Capture the cell that displays the provided text and extract its (X, Y) central coordinate. 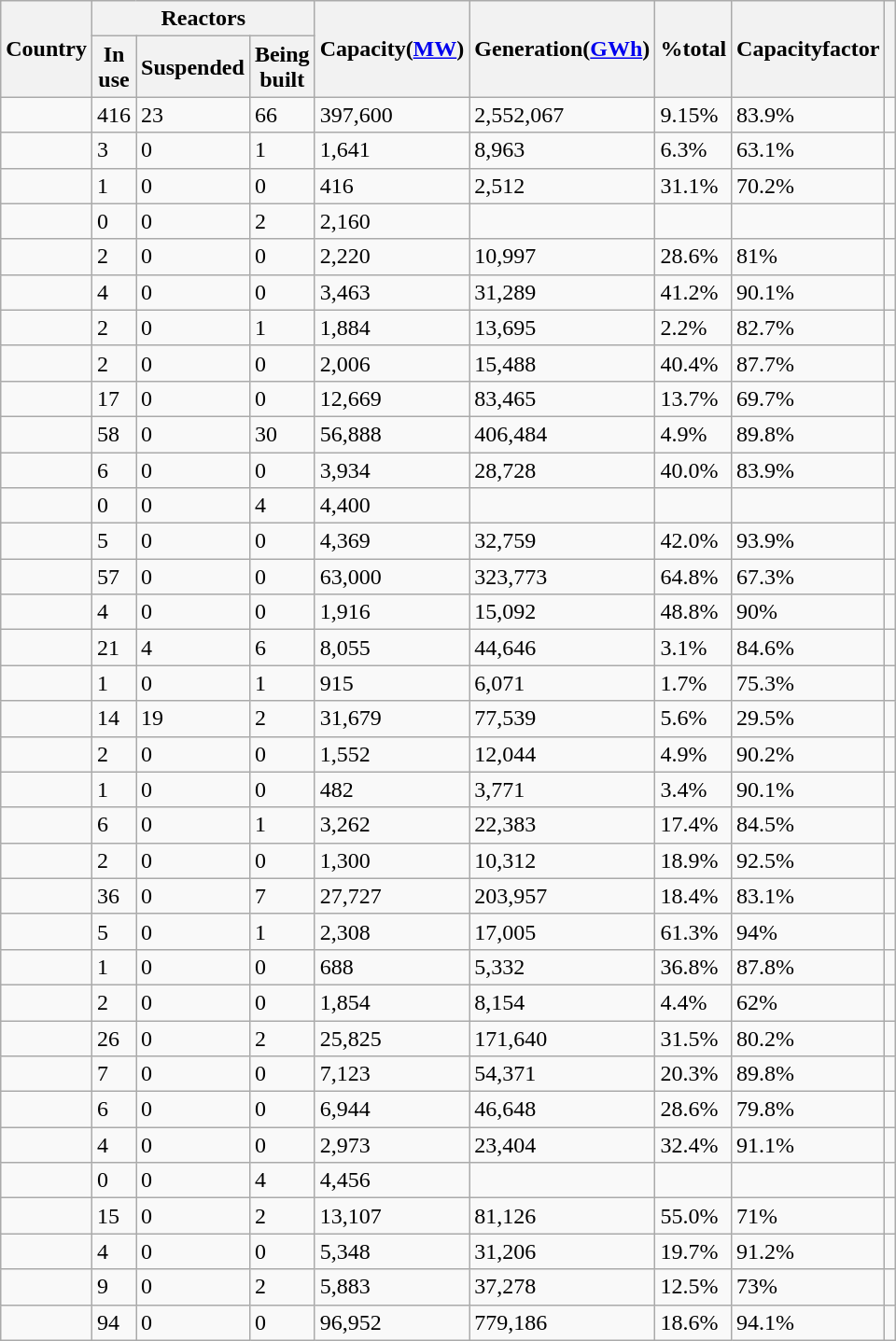
4,456 (392, 1180)
15,488 (562, 363)
79.8% (808, 1110)
2,006 (392, 363)
83.1% (808, 896)
84.6% (808, 648)
90% (808, 612)
6.3% (693, 150)
1,916 (392, 612)
8,963 (562, 150)
28,728 (562, 469)
4,369 (392, 541)
18.6% (693, 1322)
26 (114, 1039)
1,854 (392, 1002)
Suspended (193, 67)
82.7% (808, 328)
75.3% (808, 683)
2,512 (562, 186)
8,154 (562, 1002)
203,957 (562, 896)
48.8% (693, 612)
21 (114, 648)
40.4% (693, 363)
2,220 (392, 257)
5,332 (562, 967)
36 (114, 896)
77,539 (562, 719)
20.3% (693, 1074)
Generation(GWh) (562, 49)
23 (193, 115)
15 (114, 1216)
9.15% (693, 115)
30 (282, 434)
6,944 (392, 1110)
94 (114, 1322)
80.2% (808, 1039)
1.7% (693, 683)
36.8% (693, 967)
12,044 (562, 754)
Capacityfactor (808, 49)
31.5% (693, 1039)
13,695 (562, 328)
17 (114, 398)
2,552,067 (562, 115)
10,997 (562, 257)
3,771 (562, 789)
81% (808, 257)
1,300 (392, 860)
87.8% (808, 967)
15,092 (562, 612)
1,641 (392, 150)
32,759 (562, 541)
40.0% (693, 469)
96,952 (392, 1322)
81,126 (562, 1216)
83,465 (562, 398)
58 (114, 434)
18.4% (693, 896)
3 (114, 150)
3.4% (693, 789)
12.5% (693, 1287)
14 (114, 719)
13.7% (693, 398)
1,884 (392, 328)
62% (808, 1002)
13,107 (392, 1216)
5,348 (392, 1251)
37,278 (562, 1287)
7,123 (392, 1074)
27,727 (392, 896)
56,888 (392, 434)
779,186 (562, 1322)
41.2% (693, 292)
31,679 (392, 719)
4.4% (693, 1002)
12,669 (392, 398)
32.4% (693, 1145)
87.7% (808, 363)
61.3% (693, 931)
84.5% (808, 825)
19 (193, 719)
482 (392, 789)
94.1% (808, 1322)
2,973 (392, 1145)
18.9% (693, 860)
67.3% (808, 577)
2,160 (392, 221)
2,308 (392, 931)
31,289 (562, 292)
171,640 (562, 1039)
66 (282, 115)
17.4% (693, 825)
46,648 (562, 1110)
63.1% (808, 150)
Country (47, 49)
9 (114, 1287)
91.2% (808, 1251)
1,552 (392, 754)
69.7% (808, 398)
54,371 (562, 1074)
2.2% (693, 328)
397,600 (392, 115)
10,312 (562, 860)
3,463 (392, 292)
55.0% (693, 1216)
91.1% (808, 1145)
5.6% (693, 719)
8,055 (392, 648)
71% (808, 1216)
73% (808, 1287)
323,773 (562, 577)
22,383 (562, 825)
915 (392, 683)
31,206 (562, 1251)
42.0% (693, 541)
29.5% (808, 719)
3.1% (693, 648)
70.2% (808, 186)
17,005 (562, 931)
63,000 (392, 577)
688 (392, 967)
6,071 (562, 683)
23,404 (562, 1145)
31.1% (693, 186)
Beingbuilt (282, 67)
%total (693, 49)
93.9% (808, 541)
90.2% (808, 754)
57 (114, 577)
19.7% (693, 1251)
Inuse (114, 67)
92.5% (808, 860)
25,825 (392, 1039)
Capacity(MW) (392, 49)
3,262 (392, 825)
5,883 (392, 1287)
64.8% (693, 577)
44,646 (562, 648)
Reactors (203, 19)
4,400 (392, 506)
3,934 (392, 469)
406,484 (562, 434)
94% (808, 931)
